Identify which cell holds the provided text, then report its [x, y] central coordinate. 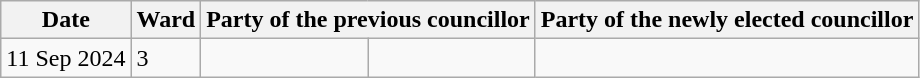
3 [166, 58]
Party of the newly elected councillor [727, 20]
Date [66, 20]
Ward [166, 20]
11 Sep 2024 [66, 58]
Party of the previous councillor [368, 20]
